Scan for the cell matching the given text and deliver its (x, y) coordinate at center. 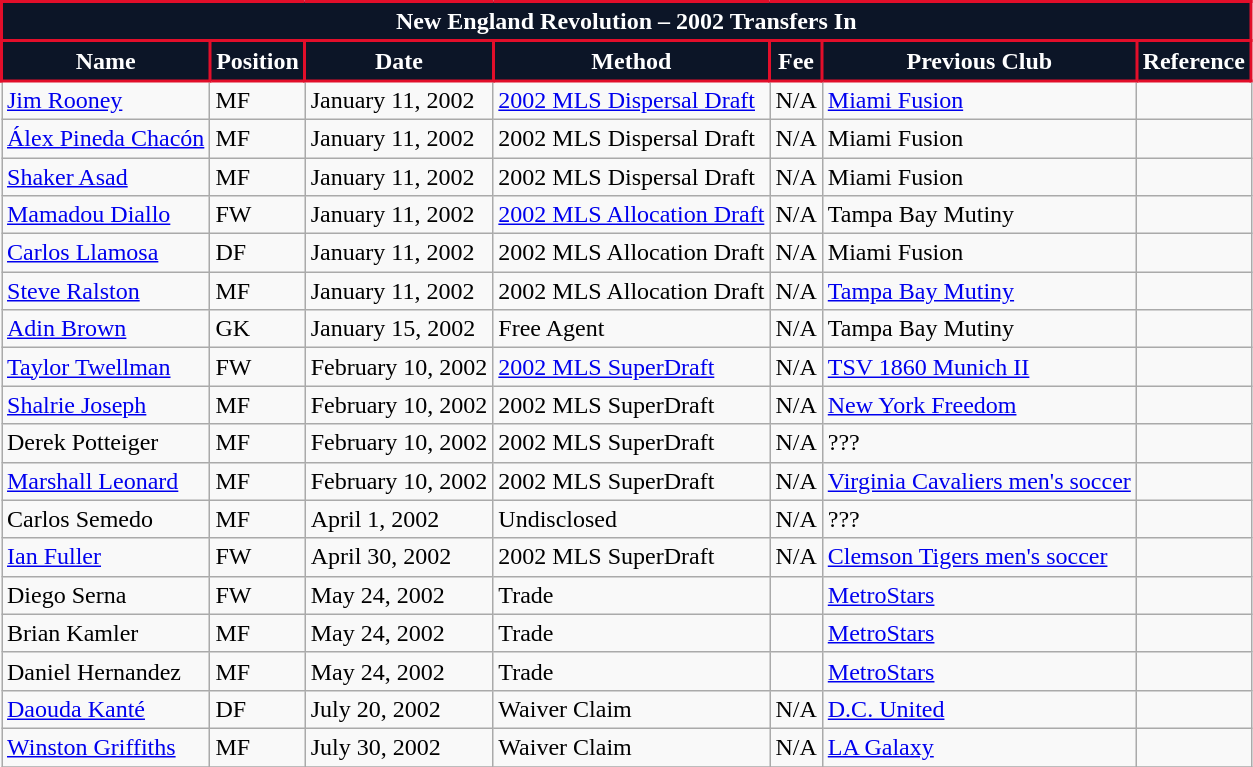
Jim Rooney (106, 100)
Virginia Cavaliers men's soccer (979, 481)
Date (399, 61)
TSV 1860 Munich II (979, 367)
Shalrie Joseph (106, 405)
Marshall Leonard (106, 481)
Name (106, 61)
Fee (796, 61)
GK (258, 329)
Brian Kamler (106, 633)
Mamadou Diallo (106, 215)
New York Freedom (979, 405)
Undisclosed (632, 519)
D.C. United (979, 709)
Álex Pineda Chacón (106, 138)
Reference (1194, 61)
July 30, 2002 (399, 747)
Previous Club (979, 61)
Clemson Tigers men's soccer (979, 557)
Diego Serna (106, 595)
Taylor Twellman (106, 367)
Derek Potteiger (106, 443)
New England Revolution – 2002 Transfers In (627, 22)
Steve Ralston (106, 291)
Method (632, 61)
January 15, 2002 (399, 329)
July 20, 2002 (399, 709)
LA Galaxy (979, 747)
Carlos Llamosa (106, 253)
Carlos Semedo (106, 519)
Ian Fuller (106, 557)
Adin Brown (106, 329)
Daouda Kanté (106, 709)
Shaker Asad (106, 177)
Daniel Hernandez (106, 671)
Free Agent (632, 329)
April 30, 2002 (399, 557)
April 1, 2002 (399, 519)
Winston Griffiths (106, 747)
Position (258, 61)
